Determine the (X, Y) coordinate at the center of the cell enclosing the given text.  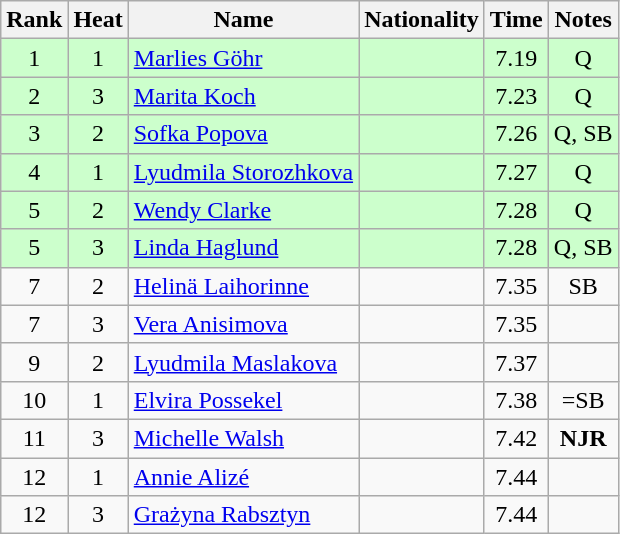
Helinä Laihorinne (243, 286)
7.26 (516, 134)
7.42 (516, 438)
Notes (583, 20)
7.23 (516, 96)
Elvira Possekel (243, 400)
Sofka Popova (243, 134)
Lyudmila Storozhkova (243, 172)
Annie Alizé (243, 477)
Michelle Walsh (243, 438)
4 (34, 172)
Wendy Clarke (243, 210)
NJR (583, 438)
11 (34, 438)
7.27 (516, 172)
Linda Haglund (243, 248)
10 (34, 400)
Name (243, 20)
7.37 (516, 362)
SB (583, 286)
Grażyna Rabsztyn (243, 515)
=SB (583, 400)
9 (34, 362)
Nationality (422, 20)
7.38 (516, 400)
Lyudmila Maslakova (243, 362)
Rank (34, 20)
Vera Anisimova (243, 324)
7.19 (516, 58)
Marlies Göhr (243, 58)
Marita Koch (243, 96)
Time (516, 20)
Heat (98, 20)
